Provide the (x, y) coordinate of the cell's center where the given text is located.  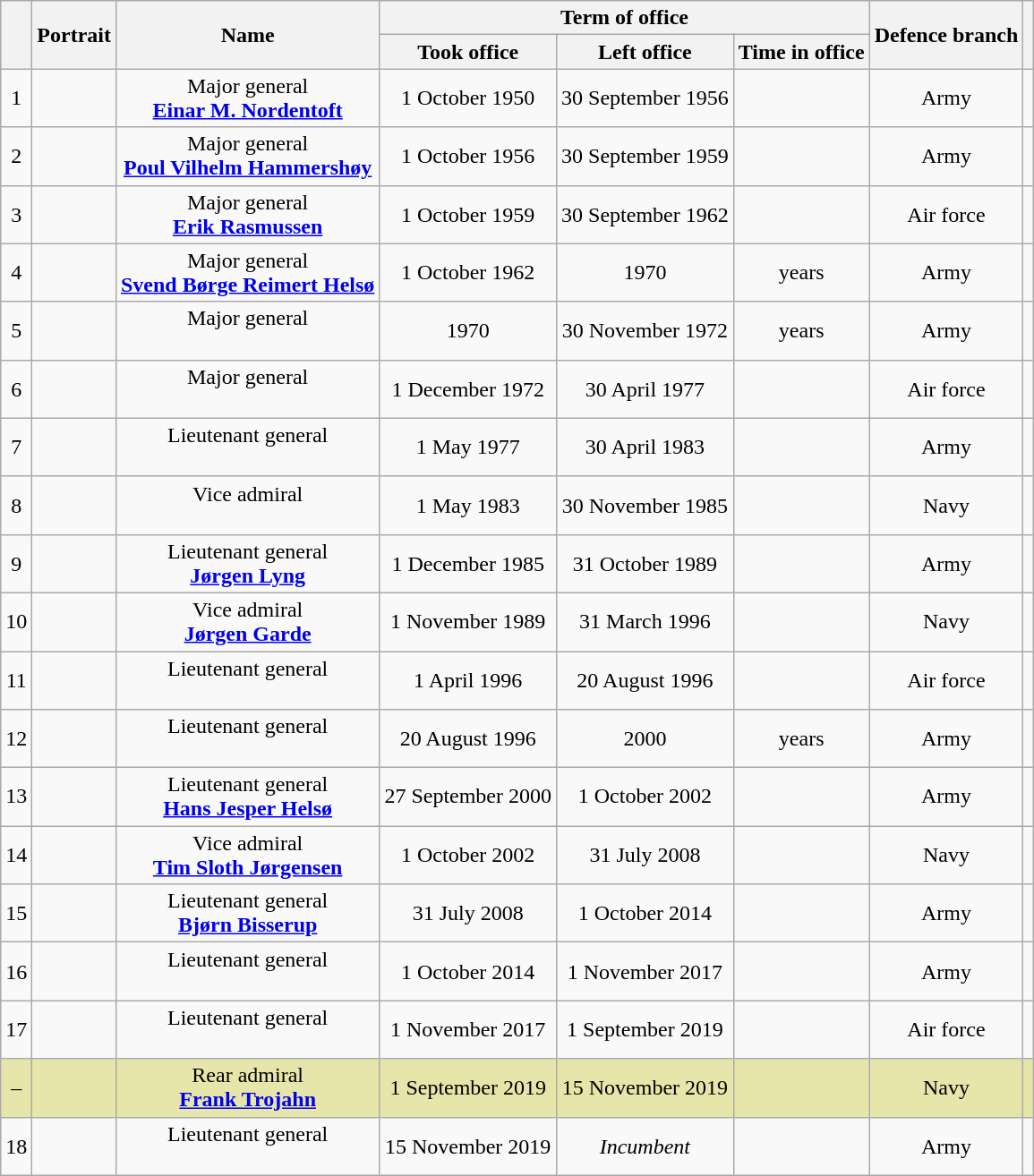
1 (16, 98)
Lieutenant generalBjørn Bisserup (247, 913)
Vice admiral (247, 505)
Defence branch (946, 35)
18 (16, 1146)
17 (16, 1029)
Rear admiralFrank Trojahn (247, 1088)
– (16, 1088)
7 (16, 447)
Took office (468, 52)
1 October 1956 (468, 156)
1 October 1959 (468, 215)
1 May 1983 (468, 505)
Major generalErik Rasmussen (247, 215)
2000 (645, 739)
5 (16, 331)
1 October 1962 (468, 272)
Vice admiralTim Sloth Jørgensen (247, 856)
30 November 1972 (645, 331)
30 September 1962 (645, 215)
30 April 1977 (645, 388)
1 April 1996 (468, 680)
Major generalSvend Børge Reimert Helsø (247, 272)
27 September 2000 (468, 797)
1 December 1985 (468, 564)
Vice admiralJørgen Garde (247, 621)
1 May 1977 (468, 447)
13 (16, 797)
15 (16, 913)
Name (247, 35)
Portrait (74, 35)
2 (16, 156)
Incumbent (645, 1146)
30 September 1959 (645, 156)
30 November 1985 (645, 505)
31 March 1996 (645, 621)
14 (16, 856)
1 November 1989 (468, 621)
Major generalEinar M. Nordentoft (247, 98)
4 (16, 272)
30 September 1956 (645, 98)
Time in office (801, 52)
31 October 1989 (645, 564)
6 (16, 388)
Major generalPoul Vilhelm Hammershøy (247, 156)
8 (16, 505)
Left office (645, 52)
1 October 1950 (468, 98)
30 April 1983 (645, 447)
12 (16, 739)
Term of office (625, 18)
11 (16, 680)
1 December 1972 (468, 388)
9 (16, 564)
3 (16, 215)
Lieutenant generalJørgen Lyng (247, 564)
16 (16, 972)
Lieutenant generalHans Jesper Helsø (247, 797)
10 (16, 621)
